From the cell containing the given text, extract its center point as (X, Y) coordinate. 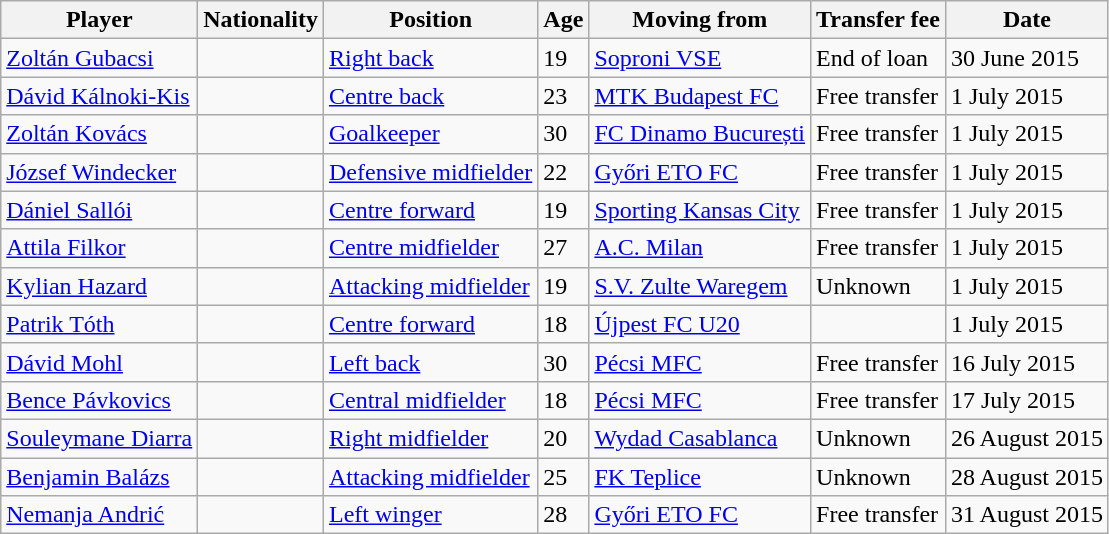
30 June 2015 (1026, 58)
FK Teplice (700, 477)
Wydad Casablanca (700, 438)
28 (564, 515)
Position (430, 20)
Transfer fee (878, 20)
Right back (430, 58)
Souleymane Diarra (100, 438)
Goalkeeper (430, 134)
23 (564, 96)
Central midfielder (430, 400)
28 August 2015 (1026, 477)
Nemanja Andrić (100, 515)
Date (1026, 20)
Left winger (430, 515)
End of loan (878, 58)
17 July 2015 (1026, 400)
25 (564, 477)
20 (564, 438)
22 (564, 172)
Centre midfielder (430, 248)
Soproni VSE (700, 58)
Attila Filkor (100, 248)
Sporting Kansas City (700, 210)
Dávid Kálnoki-Kis (100, 96)
27 (564, 248)
Újpest FC U20 (700, 324)
Left back (430, 362)
Player (100, 20)
Centre back (430, 96)
FC Dinamo București (700, 134)
16 July 2015 (1026, 362)
Defensive midfielder (430, 172)
S.V. Zulte Waregem (700, 286)
Bence Pávkovics (100, 400)
Zoltán Kovács (100, 134)
Moving from (700, 20)
Dávid Mohl (100, 362)
Patrik Tóth (100, 324)
Kylian Hazard (100, 286)
Benjamin Balázs (100, 477)
Nationality (261, 20)
A.C. Milan (700, 248)
Zoltán Gubacsi (100, 58)
31 August 2015 (1026, 515)
Age (564, 20)
Dániel Sallói (100, 210)
Right midfielder (430, 438)
26 August 2015 (1026, 438)
József Windecker (100, 172)
MTK Budapest FC (700, 96)
